Find where the given text appears and provide that cell's center as [x, y] coordinate. 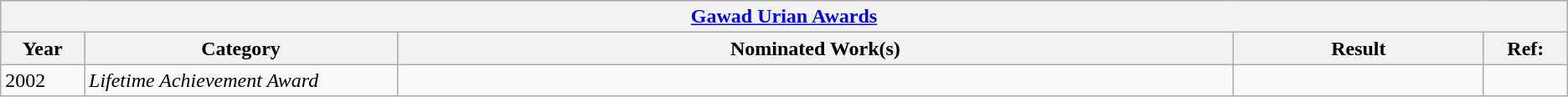
Category [240, 48]
Year [43, 48]
Result [1359, 48]
Ref: [1525, 48]
Nominated Work(s) [816, 48]
Gawad Urian Awards [784, 17]
Lifetime Achievement Award [240, 80]
2002 [43, 80]
